For the text-containing cell, return its midpoint in [X, Y] coordinate format. 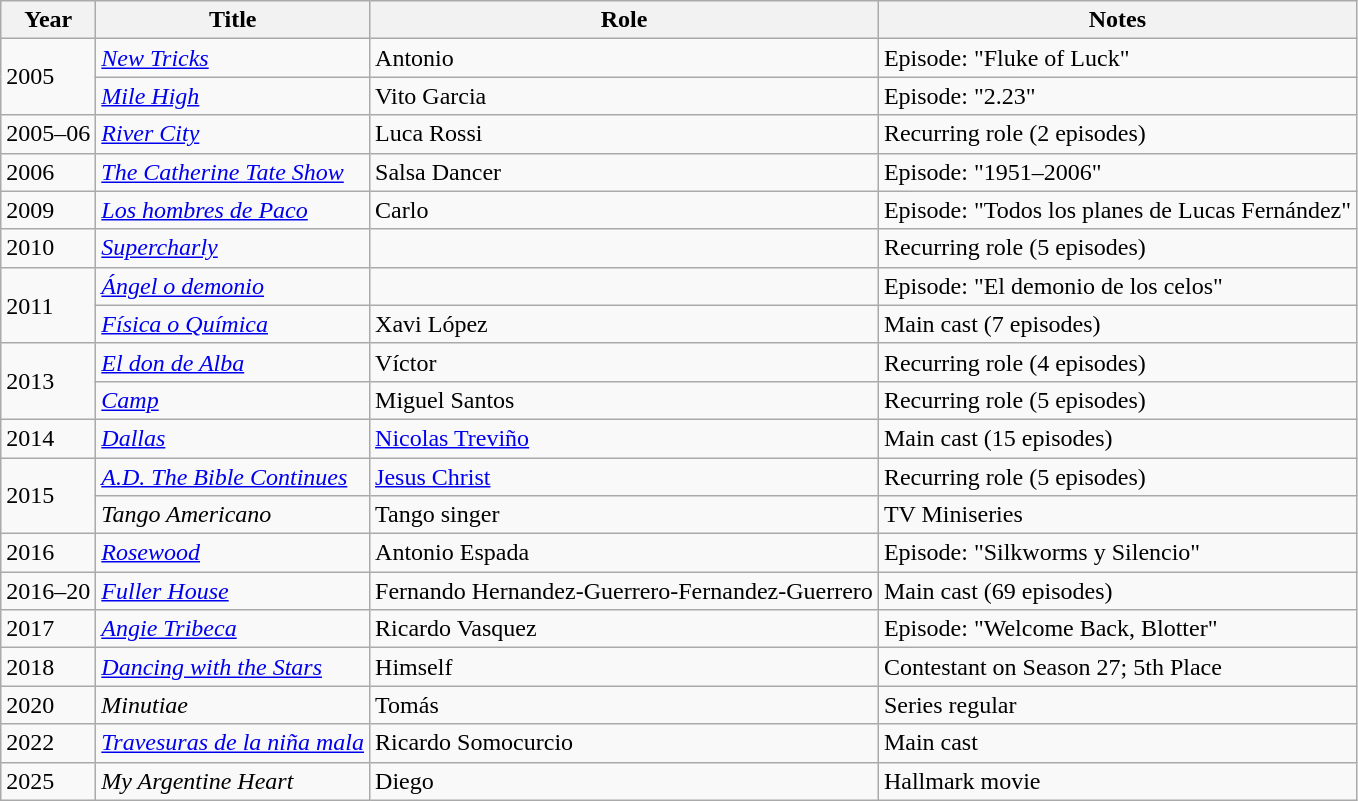
Episode: "2.23" [1117, 96]
2010 [48, 248]
2013 [48, 381]
Víctor [624, 362]
Supercharly [233, 248]
Notes [1117, 20]
Ricardo Vasquez [624, 629]
Year [48, 20]
Camp [233, 400]
2015 [48, 496]
Salsa Dancer [624, 172]
2022 [48, 743]
2009 [48, 210]
Main cast (15 episodes) [1117, 438]
Jesus Christ [624, 477]
Episode: "Welcome Back, Blotter" [1117, 629]
Title [233, 20]
Main cast [1117, 743]
Main cast (69 episodes) [1117, 591]
Travesuras de la niña mala [233, 743]
2025 [48, 781]
My Argentine Heart [233, 781]
Himself [624, 667]
Miguel Santos [624, 400]
Fernando Hernandez-Guerrero-Fernandez-Guerrero [624, 591]
Hallmark movie [1117, 781]
Ricardo Somocurcio [624, 743]
Recurring role (2 episodes) [1117, 134]
River City [233, 134]
The Catherine Tate Show [233, 172]
Mile High [233, 96]
2018 [48, 667]
Carlo [624, 210]
Episode: "Todos los planes de Lucas Fernández" [1117, 210]
2016 [48, 553]
2011 [48, 305]
2005–06 [48, 134]
Recurring role (4 episodes) [1117, 362]
Diego [624, 781]
Episode: "El demonio de los celos" [1117, 286]
Luca Rossi [624, 134]
Episode: "Silkworms y Silencio" [1117, 553]
Tomás [624, 705]
Episode: "Fluke of Luck" [1117, 58]
Xavi López [624, 324]
2006 [48, 172]
Física o Química [233, 324]
Vito Garcia [624, 96]
2005 [48, 77]
Role [624, 20]
Rosewood [233, 553]
2017 [48, 629]
Antonio [624, 58]
Minutiae [233, 705]
Angie Tribeca [233, 629]
Contestant on Season 27; 5th Place [1117, 667]
A.D. The Bible Continues [233, 477]
2014 [48, 438]
Episode: "1951–2006" [1117, 172]
New Tricks [233, 58]
2016–20 [48, 591]
2020 [48, 705]
Los hombres de Paco [233, 210]
Tango singer [624, 515]
Ángel o demonio [233, 286]
Dancing with the Stars [233, 667]
El don de Alba [233, 362]
Fuller House [233, 591]
Main cast (7 episodes) [1117, 324]
Antonio Espada [624, 553]
Dallas [233, 438]
TV Miniseries [1117, 515]
Nicolas Treviño [624, 438]
Tango Americano [233, 515]
Series regular [1117, 705]
